Extract the [x, y] coordinate from the center of the cell holding the provided text.  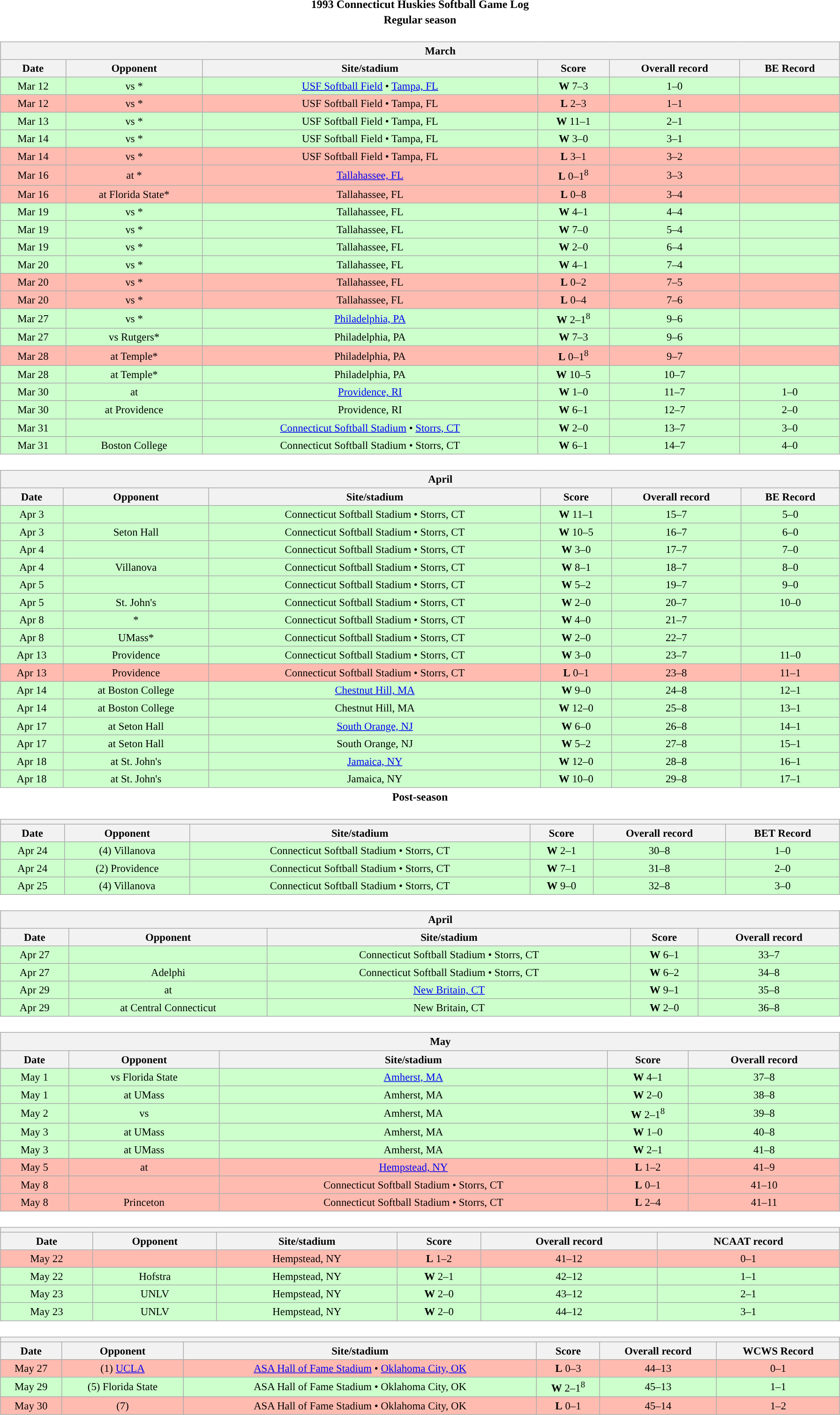
Boston College [134, 445]
16–7 [676, 532]
3–3 [675, 175]
7–5 [675, 282]
May 30 [31, 1406]
15–7 [676, 514]
(1) UCLA [123, 1368]
9–7 [675, 356]
43–12 [569, 1294]
L 0–2 [574, 282]
Princeton [144, 1203]
NCAAT record [748, 1241]
7–6 [675, 300]
4–0 [789, 445]
W 6–2 [664, 973]
21–7 [676, 620]
at Providence [134, 410]
Seton Hall [136, 532]
10–0 [790, 602]
10–7 [675, 375]
37–8 [764, 1077]
BET Record [783, 833]
41–8 [764, 1150]
24–8 [676, 690]
41–11 [764, 1203]
15–1 [790, 743]
41–9 [764, 1167]
L 0–8 [574, 194]
28–8 [676, 761]
at * [134, 175]
L 0–3 [568, 1368]
18–7 [676, 567]
5–4 [675, 229]
39–8 [764, 1113]
11–0 [790, 655]
May 2 [35, 1113]
(2) Providence [127, 868]
* [136, 620]
3–4 [675, 194]
36–8 [769, 1008]
11–7 [675, 392]
W 9–1 [664, 990]
at Central Connecticut [168, 1008]
(7) [123, 1406]
May 27 [31, 1368]
L 2–3 [574, 104]
11–1 [790, 673]
41–12 [569, 1259]
vs [144, 1113]
45–13 [658, 1387]
7–0 [790, 550]
March [420, 51]
May 29 [31, 1387]
41–10 [764, 1185]
Apr 25 [33, 886]
23–8 [676, 673]
25–8 [676, 708]
22–7 [676, 638]
45–14 [658, 1406]
35–8 [769, 990]
9–0 [790, 585]
19–7 [676, 585]
16–1 [790, 761]
13–1 [790, 708]
5–0 [790, 514]
17–1 [790, 779]
40–8 [764, 1132]
vs Florida State [144, 1077]
26–8 [676, 726]
17–7 [676, 550]
12–1 [790, 690]
42–12 [569, 1277]
WCWS Record [778, 1351]
32–8 [659, 886]
(5) Florida State [123, 1387]
W 7–0 [574, 229]
W 4–0 [576, 620]
W 8–1 [576, 567]
W 6–0 [576, 726]
4–4 [675, 212]
13–7 [675, 427]
44–12 [569, 1312]
W 10–0 [576, 779]
30–8 [659, 851]
6–0 [790, 532]
1–2 [778, 1406]
34–8 [769, 973]
3–2 [675, 157]
L 0–4 [574, 300]
L 3–1 [574, 157]
23–7 [676, 655]
Adelphi [168, 973]
6–4 [675, 247]
27–8 [676, 743]
May 5 [35, 1167]
31–8 [659, 868]
at Florida State* [134, 194]
44–13 [658, 1368]
Hofstra [155, 1277]
14–1 [790, 726]
14–7 [675, 445]
7–4 [675, 265]
vs Rutgers* [134, 337]
UMass* [136, 638]
L 2–4 [648, 1203]
Villanova [136, 567]
33–7 [769, 955]
W 7–1 [562, 868]
Mar 13 [33, 121]
St. John's [136, 602]
May [420, 1042]
12–7 [675, 410]
8–0 [790, 567]
20–7 [676, 602]
38–8 [764, 1095]
29–8 [676, 779]
